Extract the (x, y) coordinate from the center of the cell holding the provided text.  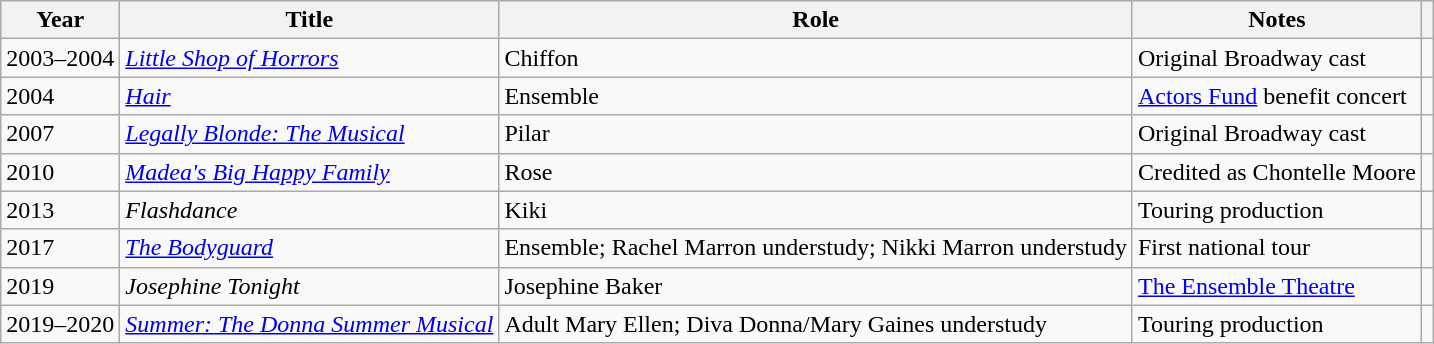
Flashdance (310, 210)
2019 (60, 286)
2013 (60, 210)
Josephine Tonight (310, 286)
2019–2020 (60, 324)
2007 (60, 134)
Little Shop of Horrors (310, 58)
Actors Fund benefit concert (1276, 96)
The Bodyguard (310, 248)
Josephine Baker (816, 286)
The Ensemble Theatre (1276, 286)
Pilar (816, 134)
Kiki (816, 210)
Rose (816, 172)
Notes (1276, 20)
Ensemble (816, 96)
Summer: The Donna Summer Musical (310, 324)
Ensemble; Rachel Marron understudy; Nikki Marron understudy (816, 248)
2004 (60, 96)
2010 (60, 172)
Legally Blonde: The Musical (310, 134)
First national tour (1276, 248)
2017 (60, 248)
Role (816, 20)
2003–2004 (60, 58)
Title (310, 20)
Hair (310, 96)
Year (60, 20)
Credited as Chontelle Moore (1276, 172)
Madea's Big Happy Family (310, 172)
Adult Mary Ellen; Diva Donna/Mary Gaines understudy (816, 324)
Chiffon (816, 58)
